Return (x, y) of the center of cell containing provided text 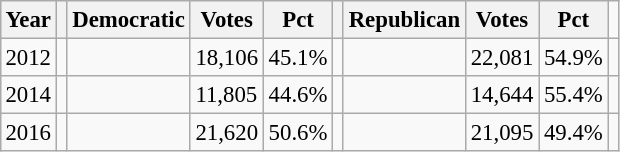
2012 (28, 57)
45.1% (298, 57)
11,805 (226, 95)
Democratic (128, 20)
22,081 (502, 57)
21,620 (226, 133)
14,644 (502, 95)
2014 (28, 95)
44.6% (298, 95)
21,095 (502, 133)
50.6% (298, 133)
Republican (404, 20)
2016 (28, 133)
Year (28, 20)
49.4% (574, 133)
18,106 (226, 57)
55.4% (574, 95)
54.9% (574, 57)
